Pinpoint the cell where the given text exists, returning its [X, Y] midpoint coordinate. 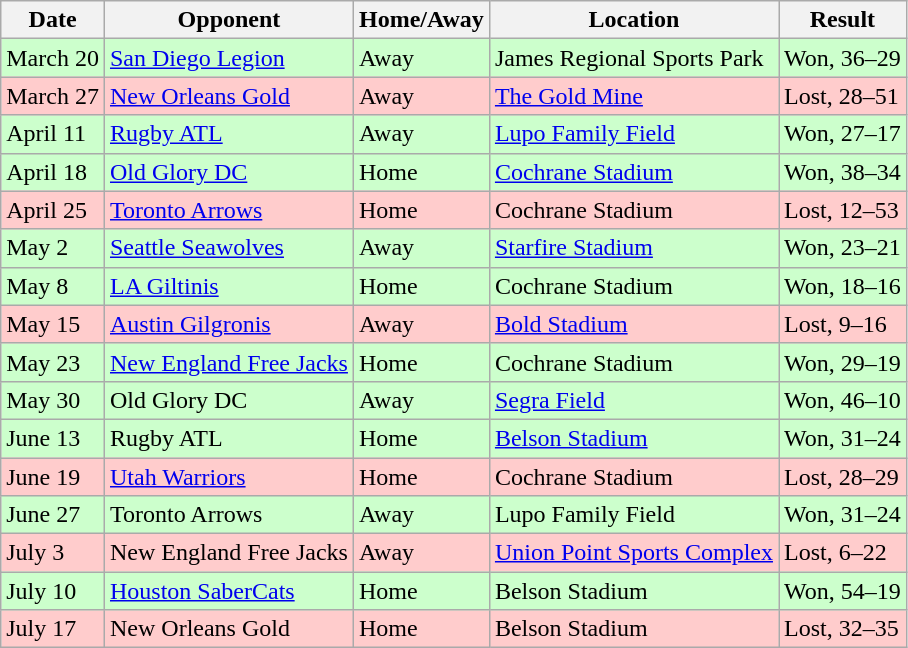
Won, 46–10 [842, 400]
Won, 36–29 [842, 58]
June 19 [53, 477]
May 23 [53, 362]
Won, 29–19 [842, 362]
May 8 [53, 286]
Lost, 9–16 [842, 324]
March 27 [53, 96]
Bold Stadium [634, 324]
May 30 [53, 400]
Won, 23–21 [842, 248]
Lost, 32–35 [842, 629]
Lost, 28–29 [842, 477]
Won, 27–17 [842, 134]
March 20 [53, 58]
July 10 [53, 591]
Lost, 28–51 [842, 96]
Won, 18–16 [842, 286]
Lost, 12–53 [842, 210]
Date [53, 20]
July 3 [53, 553]
James Regional Sports Park [634, 58]
April 18 [53, 172]
Opponent [228, 20]
Starfire Stadium [634, 248]
Won, 54–19 [842, 591]
Utah Warriors [228, 477]
April 25 [53, 210]
July 17 [53, 629]
Lost, 6–22 [842, 553]
May 15 [53, 324]
May 2 [53, 248]
Houston SaberCats [228, 591]
Location [634, 20]
Won, 38–34 [842, 172]
Segra Field [634, 400]
Seattle Seawolves [228, 248]
Result [842, 20]
Union Point Sports Complex [634, 553]
The Gold Mine [634, 96]
June 13 [53, 438]
Home/Away [421, 20]
April 11 [53, 134]
San Diego Legion [228, 58]
Austin Gilgronis [228, 324]
June 27 [53, 515]
LA Giltinis [228, 286]
